Output the [X, Y] coordinate of the center of the cell containing the given text.  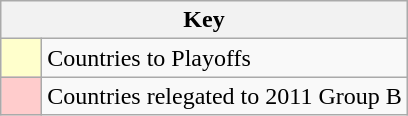
Countries to Playoffs [224, 58]
Countries relegated to 2011 Group B [224, 96]
Key [204, 20]
